Pinpoint the cell where the given text exists, returning its [X, Y] midpoint coordinate. 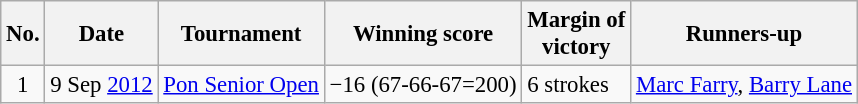
Runners-up [744, 34]
Tournament [241, 34]
−16 (67-66-67=200) [423, 85]
Pon Senior Open [241, 85]
Marc Farry, Barry Lane [744, 85]
Date [102, 34]
No. [23, 34]
6 strokes [576, 85]
Margin ofvictory [576, 34]
Winning score [423, 34]
1 [23, 85]
9 Sep 2012 [102, 85]
